Pinpoint the cell where the given text exists, returning its [x, y] midpoint coordinate. 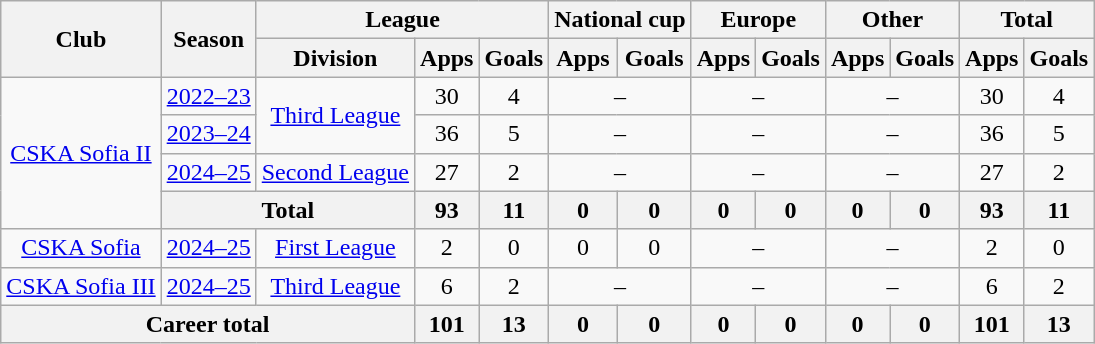
Career total [208, 324]
2023–24 [208, 134]
Other [892, 20]
National cup [620, 20]
Season [208, 39]
Europe [758, 20]
League [402, 20]
Division [335, 58]
First League [335, 248]
2022–23 [208, 96]
CSKA Sofia III [81, 286]
Club [81, 39]
CSKA Sofia II [81, 153]
Second League [335, 172]
CSKA Sofia [81, 248]
